Find where the given text appears and provide that cell's center as (X, Y) coordinate. 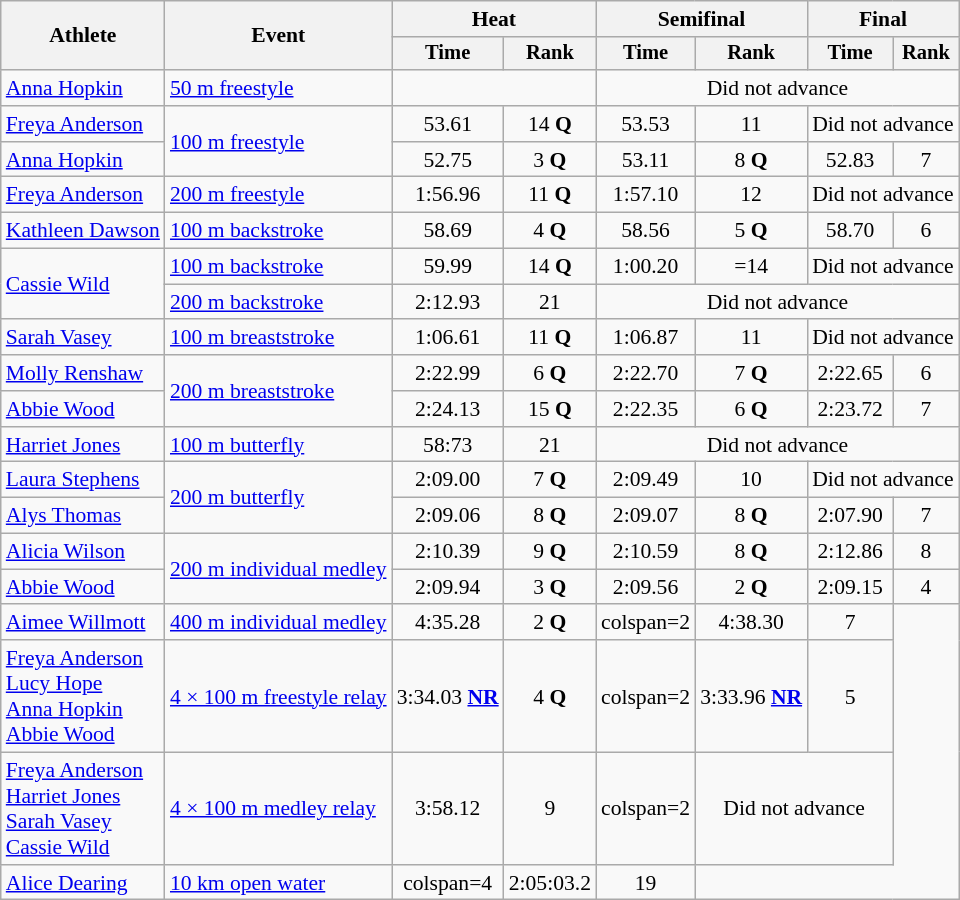
4:35.28 (448, 623)
53.11 (646, 160)
Molly Renshaw (83, 373)
4:38.30 (751, 623)
Laura Stephens (83, 480)
1:00.20 (646, 267)
5 (850, 696)
1:56.96 (448, 195)
Athlete (83, 36)
9 Q (550, 552)
2:24.13 (448, 409)
Semifinal (702, 19)
Freya AndersonHarriet JonesSarah VaseyCassie Wild (83, 809)
=14 (751, 267)
52.83 (850, 160)
4 × 100 m medley relay (278, 809)
3:58.12 (448, 809)
58.56 (646, 231)
2:09.56 (646, 587)
2:12.86 (850, 552)
2:09.94 (448, 587)
Heat (494, 19)
2:09.06 (448, 516)
2:09.15 (850, 587)
2:10.39 (448, 552)
200 m backstroke (278, 302)
53.61 (448, 124)
2:09.07 (646, 516)
58:73 (448, 445)
Cassie Wild (83, 284)
100 m freestyle (278, 142)
58.70 (850, 231)
3:34.03 NR (448, 696)
400 m individual medley (278, 623)
4 × 100 m freestyle relay (278, 696)
Freya AndersonLucy HopeAnna HopkinAbbie Wood (83, 696)
Final (883, 19)
2:23.72 (850, 409)
2:10.59 (646, 552)
2:22.35 (646, 409)
15 Q (550, 409)
Alicia Wilson (83, 552)
2:22.70 (646, 373)
Aimee Willmott (83, 623)
5 Q (751, 231)
1:06.87 (646, 338)
1:06.61 (448, 338)
12 (751, 195)
50 m freestyle (278, 88)
Event (278, 36)
Sarah Vasey (83, 338)
58.69 (448, 231)
8 (926, 552)
100 m breaststroke (278, 338)
Alys Thomas (83, 516)
10 (751, 480)
2:12.93 (448, 302)
53.53 (646, 124)
1:57.10 (646, 195)
2:09.49 (646, 480)
200 m individual medley (278, 570)
200 m butterfly (278, 498)
52.75 (448, 160)
100 m butterfly (278, 445)
200 m freestyle (278, 195)
3:33.96 NR (751, 696)
2:09.00 (448, 480)
9 (550, 809)
2:22.65 (850, 373)
2:07.90 (850, 516)
2:22.99 (448, 373)
Harriet Jones (83, 445)
200 m breaststroke (278, 390)
59.99 (448, 267)
Kathleen Dawson (83, 231)
4 (926, 587)
